Detect which cell encompasses the target text, then output its [X, Y] center coordinate. 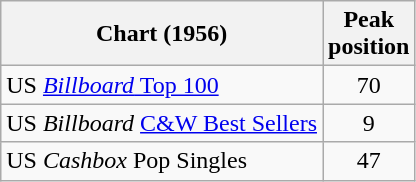
US Cashbox Pop Singles [162, 161]
Peakposition [368, 34]
Chart (1956) [162, 34]
70 [368, 85]
9 [368, 123]
47 [368, 161]
US Billboard Top 100 [162, 85]
US Billboard C&W Best Sellers [162, 123]
